Return [x, y] of the center of cell containing provided text 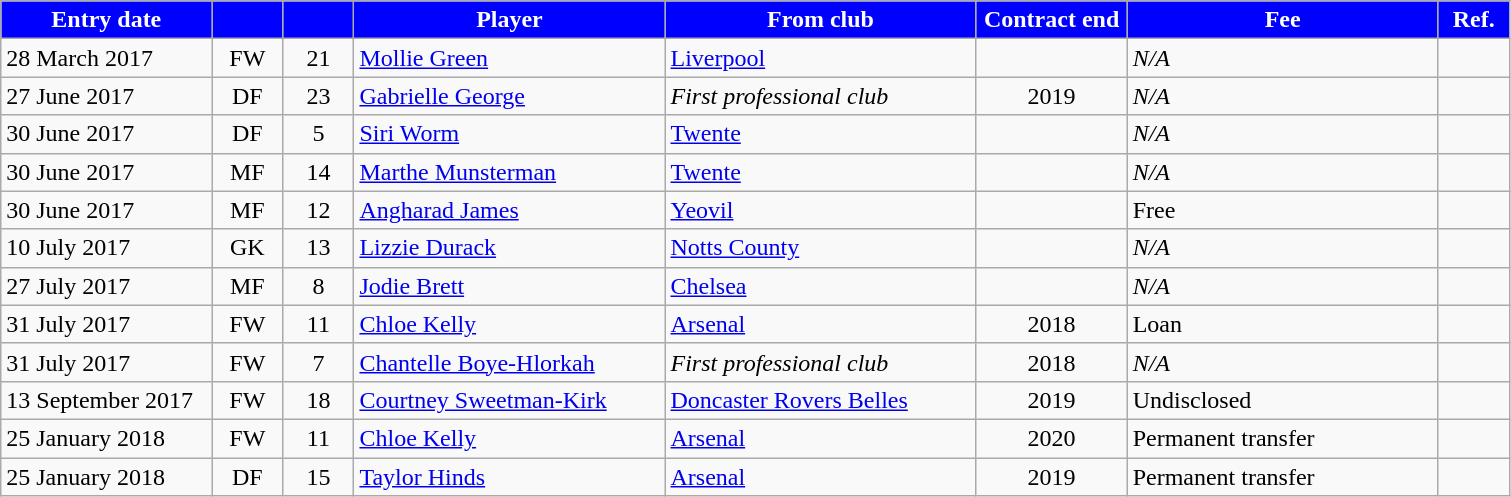
13 September 2017 [106, 400]
Courtney Sweetman-Kirk [510, 400]
Marthe Munsterman [510, 172]
8 [318, 286]
15 [318, 477]
23 [318, 96]
18 [318, 400]
13 [318, 248]
Free [1282, 210]
27 July 2017 [106, 286]
5 [318, 134]
Jodie Brett [510, 286]
7 [318, 362]
2020 [1052, 438]
Undisclosed [1282, 400]
Fee [1282, 20]
Liverpool [820, 58]
Entry date [106, 20]
Taylor Hinds [510, 477]
10 July 2017 [106, 248]
Mollie Green [510, 58]
14 [318, 172]
From club [820, 20]
Chantelle Boye-Hlorkah [510, 362]
Chelsea [820, 286]
Ref. [1474, 20]
Yeovil [820, 210]
28 March 2017 [106, 58]
GK [248, 248]
27 June 2017 [106, 96]
Siri Worm [510, 134]
Player [510, 20]
Lizzie Durack [510, 248]
Angharad James [510, 210]
Gabrielle George [510, 96]
Loan [1282, 324]
Doncaster Rovers Belles [820, 400]
Notts County [820, 248]
21 [318, 58]
12 [318, 210]
Contract end [1052, 20]
